Extract the (X, Y) coordinate from the center of the cell holding the provided text.  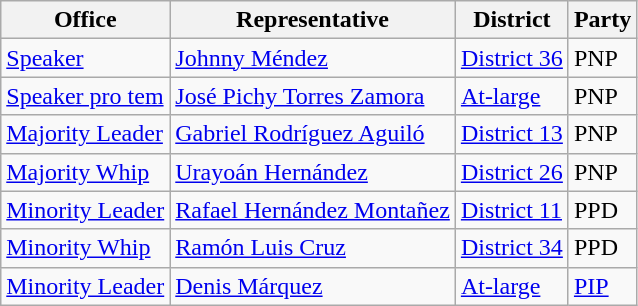
District 13 (512, 134)
District 36 (512, 58)
Majority Leader (86, 134)
Office (86, 20)
Representative (313, 20)
Party (602, 20)
Rafael Hernández Montañez (313, 210)
Majority Whip (86, 172)
Ramón Luis Cruz (313, 248)
District 11 (512, 210)
Urayoán Hernández (313, 172)
District 34 (512, 248)
Denis Márquez (313, 286)
Minority Whip (86, 248)
José Pichy Torres Zamora (313, 96)
Gabriel Rodríguez Aguiló (313, 134)
PIP (602, 286)
Johnny Méndez (313, 58)
District 26 (512, 172)
Speaker (86, 58)
Speaker pro tem (86, 96)
District (512, 20)
